Extract the (X, Y) coordinate from the center of the cell holding the provided text.  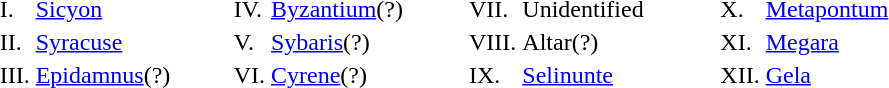
VIII. (493, 42)
Altar(?) (618, 42)
V. (249, 42)
Sybaris(?) (368, 42)
Syracuse (132, 42)
XI. (740, 42)
